Extract the (x, y) coordinate from the center of the cell holding the provided text.  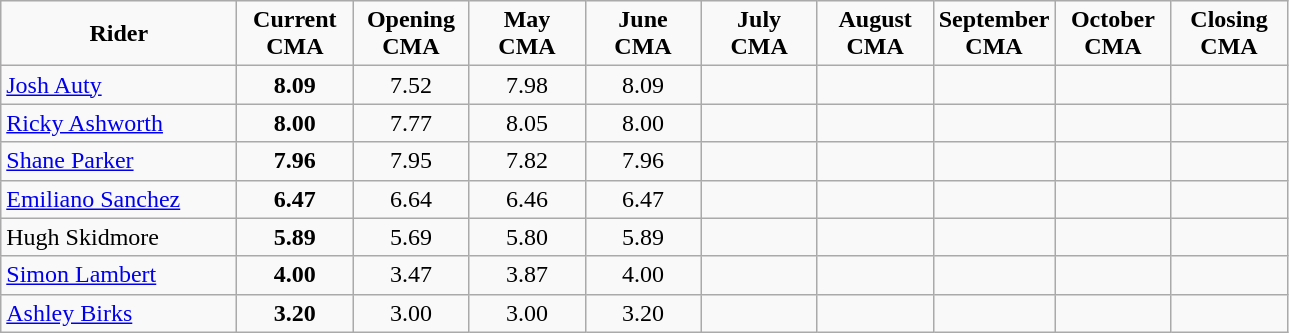
Rider (119, 34)
7.95 (411, 161)
6.64 (411, 199)
8.05 (527, 123)
3.47 (411, 275)
7.77 (411, 123)
July CMA (759, 34)
August CMA (875, 34)
Ricky Ashworth (119, 123)
7.98 (527, 85)
May CMA (527, 34)
7.52 (411, 85)
Opening CMA (411, 34)
Josh Auty (119, 85)
7.82 (527, 161)
3.87 (527, 275)
Current CMA (295, 34)
Simon Lambert (119, 275)
6.46 (527, 199)
5.80 (527, 237)
Closing CMA (1229, 34)
Emiliano Sanchez (119, 199)
5.69 (411, 237)
October CMA (1113, 34)
Ashley Birks (119, 313)
Shane Parker (119, 161)
June CMA (643, 34)
Hugh Skidmore (119, 237)
September CMA (994, 34)
